Pinpoint the cell where the given text exists, returning its [X, Y] midpoint coordinate. 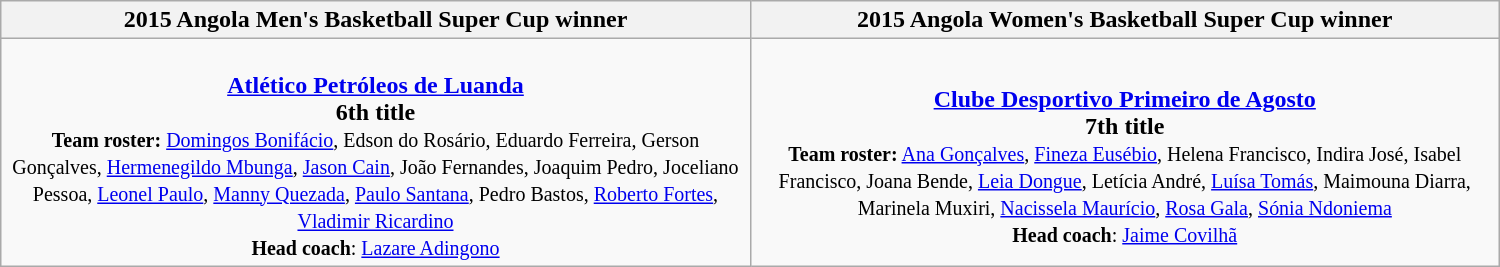
2015 Angola Men's Basketball Super Cup winner [376, 20]
2015 Angola Women's Basketball Super Cup winner [1124, 20]
